Capture the cell that displays the provided text and extract its (X, Y) central coordinate. 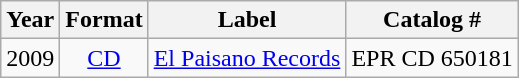
CD (104, 58)
Label (247, 20)
Format (104, 20)
El Paisano Records (247, 58)
EPR CD 650181 (432, 58)
2009 (30, 58)
Year (30, 20)
Catalog # (432, 20)
